Detect which cell encompasses the target text, then output its (x, y) center coordinate. 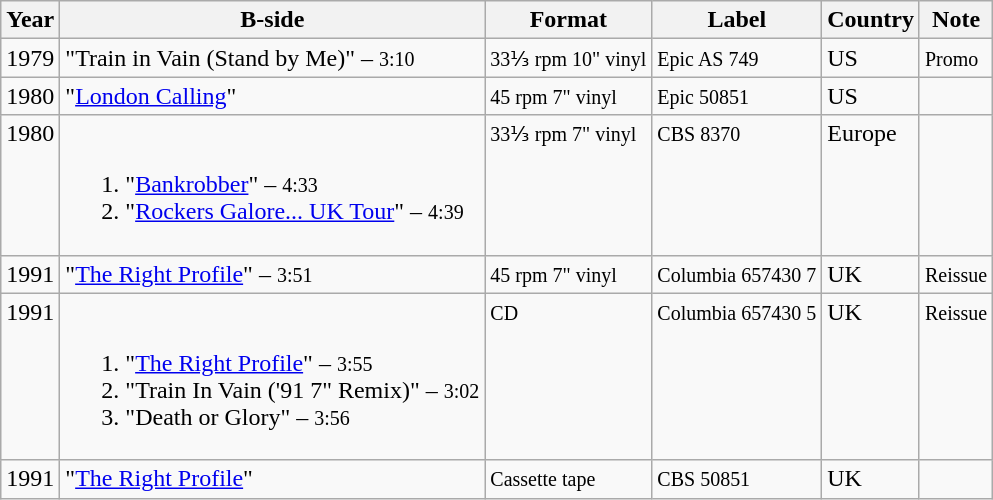
Year (30, 20)
"The Right Profile" – 3:55"Train In Vain ('91 7" Remix)" – 3:02"Death or Glory" – 3:56 (272, 376)
33⅓ rpm 10" vinyl (568, 58)
Promo (956, 58)
CBS 50851 (737, 479)
1979 (30, 58)
"London Calling" (272, 96)
"The Right Profile" – 3:51 (272, 274)
"The Right Profile" (272, 479)
CD (568, 376)
Label (737, 20)
Country (871, 20)
33⅓ rpm 7" vinyl (568, 185)
B-side (272, 20)
Epic AS 749 (737, 58)
Format (568, 20)
"Bankrobber" – 4:33"Rockers Galore... UK Tour" – 4:39 (272, 185)
"Train in Vain (Stand by Me)" – 3:10 (272, 58)
Cassette tape (568, 479)
CBS 8370 (737, 185)
Columbia 657430 5 (737, 376)
Europe (871, 185)
Columbia 657430 7 (737, 274)
Epic 50851 (737, 96)
Note (956, 20)
